Scan for the cell matching the given text and deliver its (X, Y) coordinate at center. 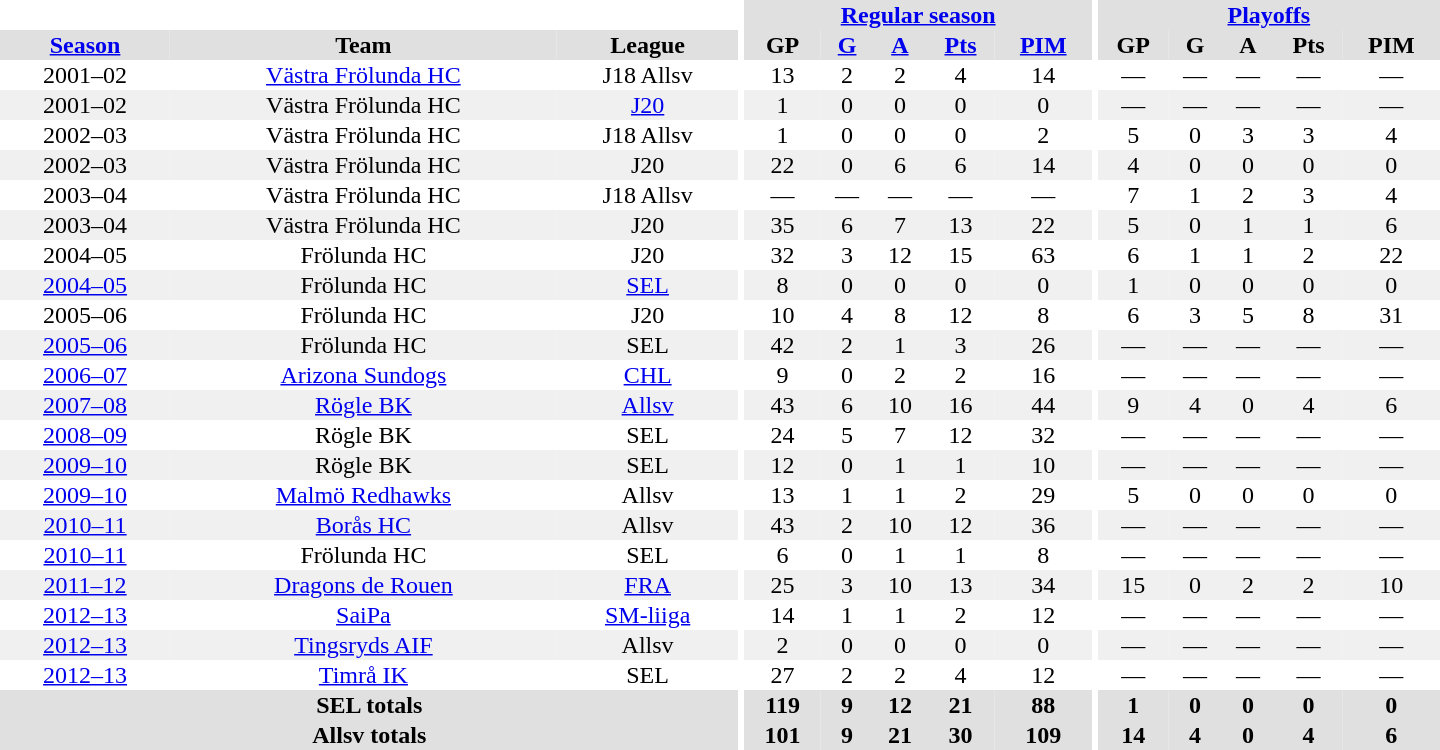
SM-liiga (648, 615)
36 (1044, 525)
2007–08 (85, 405)
25 (782, 585)
Regular season (918, 15)
34 (1044, 585)
101 (782, 735)
Timrå IK (364, 675)
35 (782, 225)
24 (782, 435)
42 (782, 345)
2006–07 (85, 375)
FRA (648, 585)
29 (1044, 495)
SEL totals (370, 705)
26 (1044, 345)
44 (1044, 405)
Arizona Sundogs (364, 375)
2011–12 (85, 585)
Team (364, 45)
CHL (648, 375)
2008–09 (85, 435)
Tingsryds AIF (364, 645)
League (648, 45)
SaiPa (364, 615)
119 (782, 705)
27 (782, 675)
88 (1044, 705)
Season (85, 45)
30 (960, 735)
Malmö Redhawks (364, 495)
Borås HC (364, 525)
109 (1044, 735)
Playoffs (1269, 15)
Allsv totals (370, 735)
31 (1392, 315)
Dragons de Rouen (364, 585)
63 (1044, 255)
